Return the (X, Y) coordinate for the center point of the cell that contains the specified text.  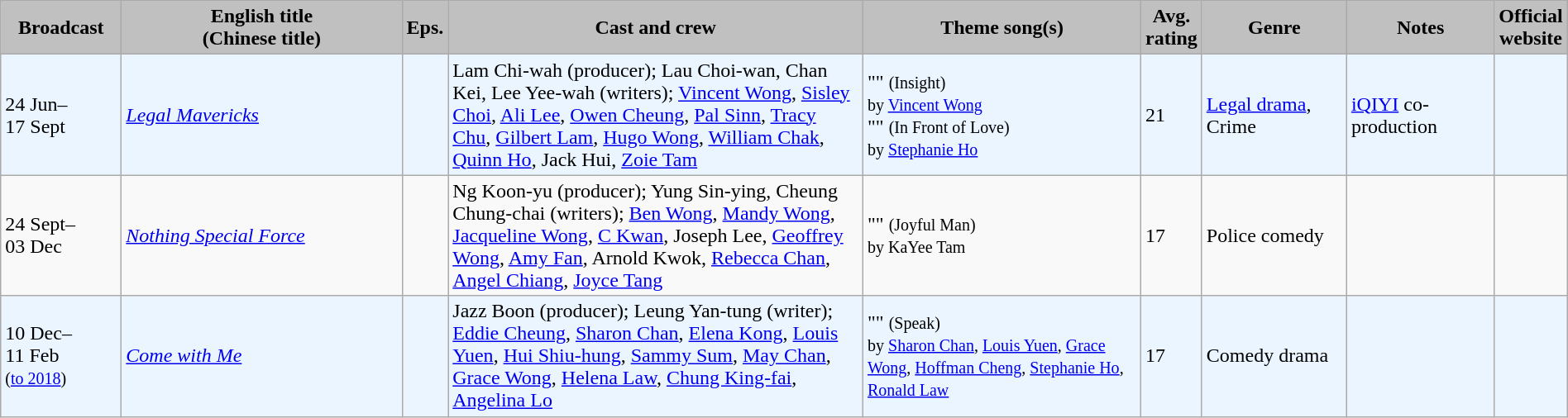
Broadcast (61, 28)
Cast and crew (656, 28)
21 (1172, 115)
Come with Me (261, 356)
Eps. (425, 28)
Police comedy (1274, 235)
Theme song(s) (1002, 28)
24 Jun–17 Sept (61, 115)
iQIYI co-production (1420, 115)
"" (Speak)by Sharon Chan, Louis Yuen, Grace Wong, Hoffman Cheng, Stephanie Ho, Ronald Law (1002, 356)
English title (Chinese title) (261, 28)
10 Dec–11 Feb(to 2018) (61, 356)
Comedy drama (1274, 356)
Notes (1420, 28)
Avg. rating (1172, 28)
24 Sept–03 Dec (61, 235)
Genre (1274, 28)
"" (Insight)by Vincent Wong"" (In Front of Love)by Stephanie Ho (1002, 115)
Official website (1531, 28)
Legal Mavericks (261, 115)
Legal drama, Crime (1274, 115)
"" (Joyful Man)by KaYee Tam (1002, 235)
Nothing Special Force (261, 235)
